Return [X, Y] of the center of cell containing provided text 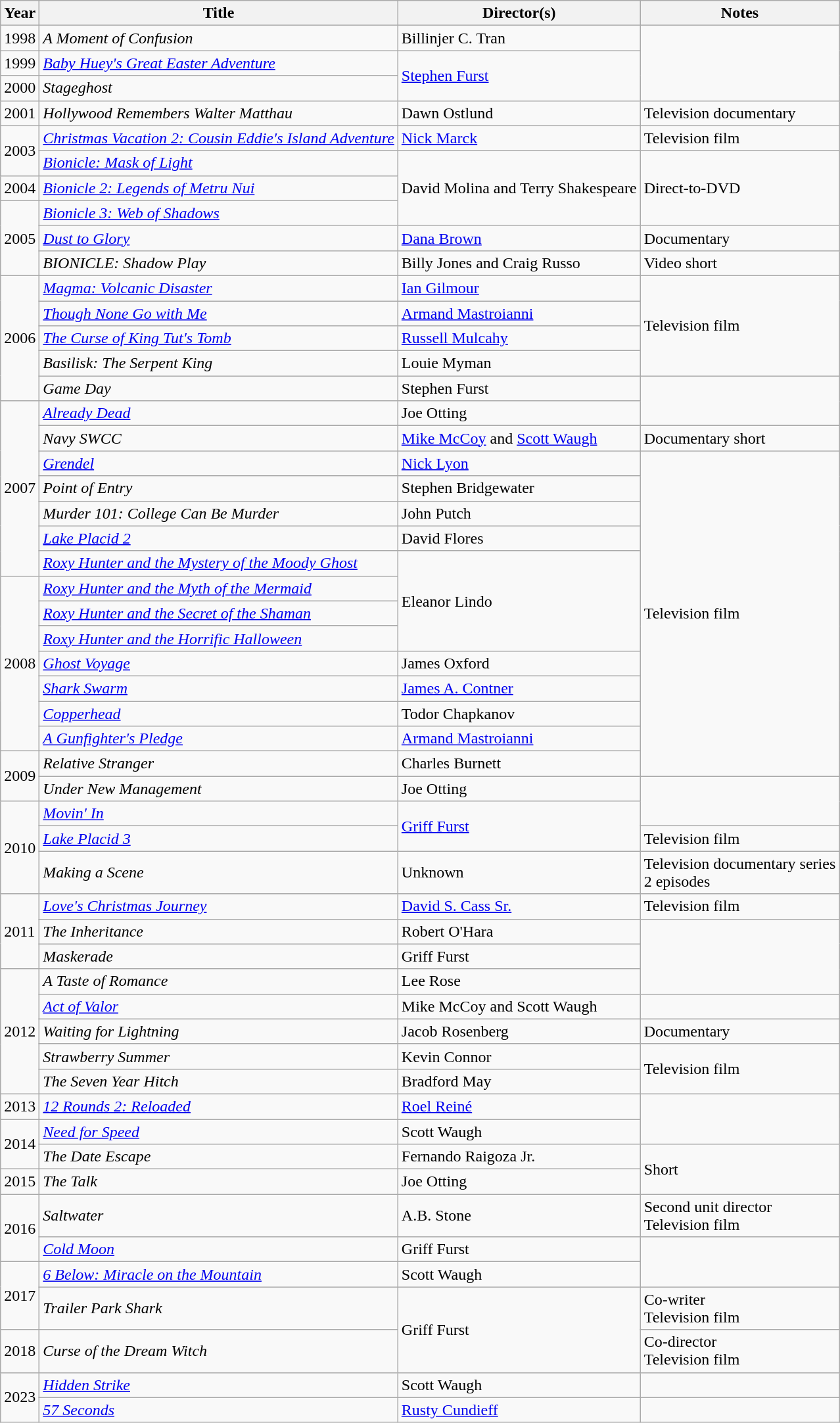
Short [740, 1169]
2006 [20, 338]
Unknown [519, 873]
2009 [20, 776]
Lee Rose [519, 981]
Grendel [219, 463]
Though None Go with Me [219, 314]
Roxy Hunter and the Horrific Halloween [219, 638]
2005 [20, 238]
2011 [20, 931]
Dana Brown [519, 238]
Eleanor Lindo [519, 601]
Roel Reiné [519, 1106]
2008 [20, 663]
Lake Placid 2 [219, 538]
David S. Cass Sr. [519, 906]
James Oxford [519, 663]
A Moment of Confusion [219, 38]
Hollywood Remembers Walter Matthau [219, 113]
Need for Speed [219, 1131]
Dawn Ostlund [519, 113]
Television documentary [740, 113]
Point of Entry [219, 488]
Nick Lyon [519, 463]
Todor Chapkanov [519, 713]
Act of Valor [219, 1006]
Direct-to-DVD [740, 188]
The Date Escape [219, 1157]
Dust to Glory [219, 238]
Ghost Voyage [219, 663]
A Gunfighter's Pledge [219, 739]
Title [219, 13]
Movin' In [219, 814]
2014 [20, 1144]
12 Rounds 2: Reloaded [219, 1106]
Lake Placid 3 [219, 839]
Shark Swarm [219, 688]
Roxy Hunter and the Mystery of the Moody Ghost [219, 563]
Fernando Raigoza Jr. [519, 1157]
A.B. Stone [519, 1216]
2017 [20, 1296]
Billy Jones and Craig Russo [519, 263]
2007 [20, 488]
Year [20, 13]
Billinjer C. Tran [519, 38]
A Taste of Romance [219, 981]
James A. Contner [519, 688]
Relative Stranger [219, 764]
Copperhead [219, 713]
Stephen Bridgewater [519, 488]
2012 [20, 1031]
Strawberry Summer [219, 1056]
2000 [20, 88]
Maskerade [219, 956]
Kevin Connor [519, 1056]
David Molina and Terry Shakespeare [519, 188]
2013 [20, 1106]
Bionicle: Mask of Light [219, 163]
Stageghost [219, 88]
2003 [20, 151]
2004 [20, 188]
Jacob Rosenberg [519, 1031]
Already Dead [219, 413]
Trailer Park Shark [219, 1308]
2018 [20, 1351]
2015 [20, 1182]
Co-writerTelevision film [740, 1308]
Robert O'Hara [519, 931]
Cold Moon [219, 1249]
Game Day [219, 388]
2016 [20, 1228]
Curse of the Dream Witch [219, 1351]
Bionicle 3: Web of Shadows [219, 213]
Charles Burnett [519, 764]
Co-directorTelevision film [740, 1351]
Television documentary series2 episodes [740, 873]
The Inheritance [219, 931]
Russell Mulcahy [519, 338]
Christmas Vacation 2: Cousin Eddie's Island Adventure [219, 138]
Making a Scene [219, 873]
David Flores [519, 538]
Waiting for Lightning [219, 1031]
Navy SWCC [219, 438]
The Curse of King Tut's Tomb [219, 338]
Director(s) [519, 13]
Documentary short [740, 438]
6 Below: Miracle on the Mountain [219, 1274]
Roxy Hunter and the Secret of the Shaman [219, 613]
Roxy Hunter and the Myth of the Mermaid [219, 588]
57 Seconds [219, 1410]
Video short [740, 263]
The Talk [219, 1182]
Baby Huey's Great Easter Adventure [219, 63]
Saltwater [219, 1216]
Murder 101: College Can Be Murder [219, 513]
John Putch [519, 513]
Notes [740, 13]
1998 [20, 38]
2010 [20, 848]
The Seven Year Hitch [219, 1081]
Love's Christmas Journey [219, 906]
BIONICLE: Shadow Play [219, 263]
Bradford May [519, 1081]
Basilisk: The Serpent King [219, 363]
2001 [20, 113]
Hidden Strike [219, 1385]
Rusty Cundieff [519, 1410]
Magma: Volcanic Disaster [219, 288]
2023 [20, 1397]
Under New Management [219, 789]
Louie Myman [519, 363]
Bionicle 2: Legends of Metru Nui [219, 188]
Second unit directorTelevision film [740, 1216]
Ian Gilmour [519, 288]
Nick Marck [519, 138]
1999 [20, 63]
